Find where the given text appears and provide that cell's center as [x, y] coordinate. 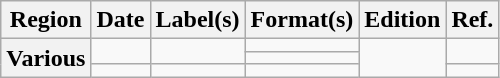
Various [46, 58]
Edition [402, 20]
Date [120, 20]
Format(s) [302, 20]
Region [46, 20]
Ref. [472, 20]
Label(s) [198, 20]
